Determine the [x, y] coordinate at the center of the cell enclosing the given text.  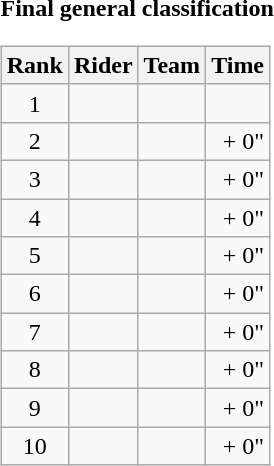
6 [34, 294]
2 [34, 141]
Team [172, 65]
3 [34, 179]
5 [34, 256]
4 [34, 217]
Time [238, 65]
Rider [103, 65]
9 [34, 408]
10 [34, 446]
1 [34, 103]
7 [34, 332]
Rank [34, 65]
8 [34, 370]
